Detect which cell encompasses the target text, then output its [x, y] center coordinate. 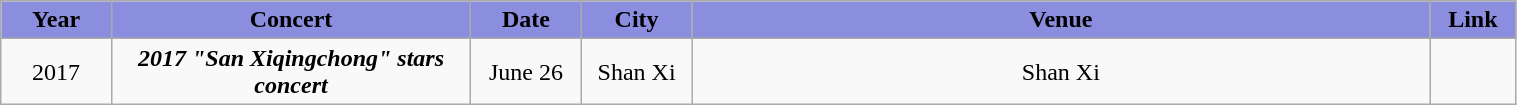
2017 [56, 72]
2017 "San Xiqingchong" stars concert [290, 72]
City [636, 20]
Link [1473, 20]
June 26 [526, 72]
Year [56, 20]
Concert [290, 20]
Date [526, 20]
Venue [1061, 20]
